Pinpoint the cell where the given text exists, returning its [X, Y] midpoint coordinate. 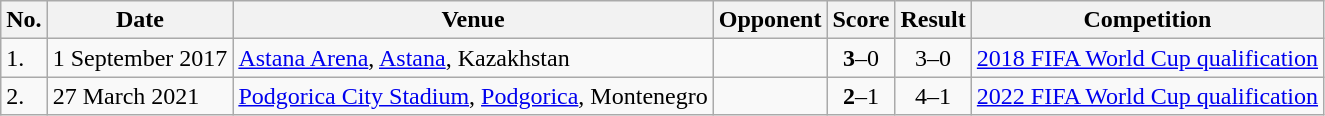
1. [24, 58]
2. [24, 96]
Podgorica City Stadium, Podgorica, Montenegro [473, 96]
Result [933, 20]
2022 FIFA World Cup qualification [1147, 96]
2–1 [861, 96]
1 September 2017 [140, 58]
Venue [473, 20]
Competition [1147, 20]
Score [861, 20]
Opponent [770, 20]
27 March 2021 [140, 96]
Astana Arena, Astana, Kazakhstan [473, 58]
No. [24, 20]
4–1 [933, 96]
Date [140, 20]
2018 FIFA World Cup qualification [1147, 58]
